Provide the [x, y] coordinate of the cell's center where the given text is located.  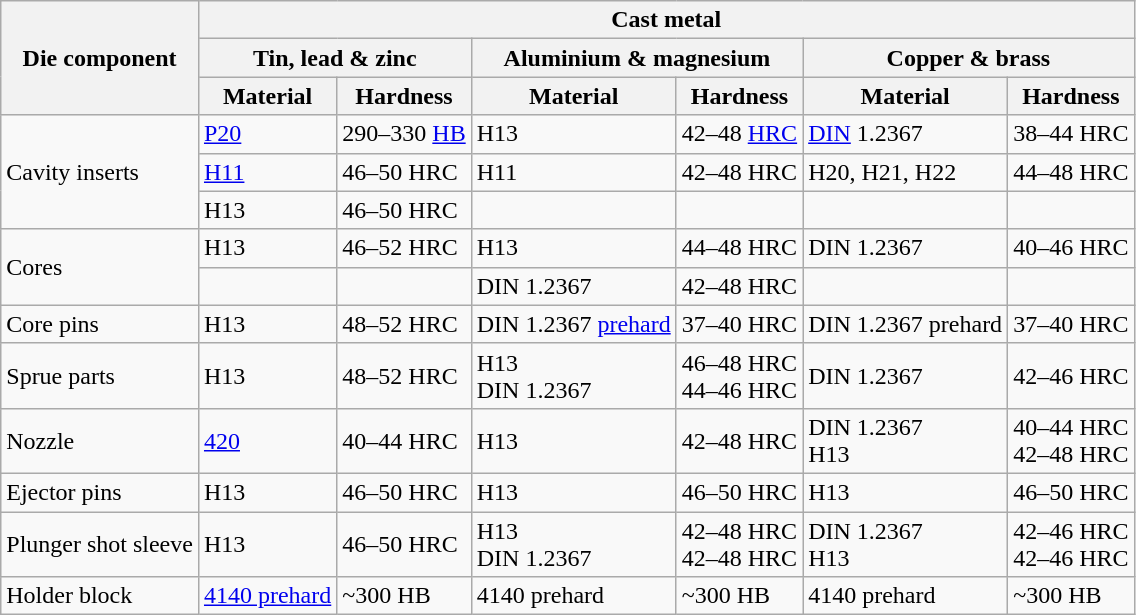
Cast metal [666, 20]
Tin, lead & zinc [334, 58]
Core pins [100, 324]
Copper & brass [968, 58]
42–48 HRC42–48 HRC [739, 544]
40–44 HRC [404, 440]
Holder block [100, 596]
Plunger shot sleeve [100, 544]
38–44 HRC [1071, 134]
H20, H21, H22 [906, 172]
290–330 HB [404, 134]
40–44 HRC42–48 HRC [1071, 440]
P20 [267, 134]
Sprue parts [100, 376]
Aluminium & magnesium [636, 58]
42–46 HRC42–46 HRC [1071, 544]
40–46 HRC [1071, 248]
Cavity inserts [100, 172]
420 [267, 440]
Die component [100, 58]
Nozzle [100, 440]
Cores [100, 267]
46–52 HRC [404, 248]
42–46 HRC [1071, 376]
Ejector pins [100, 492]
46–48 HRC44–46 HRC [739, 376]
